Provide the (X, Y) coordinate of the cell's center where the given text is located.  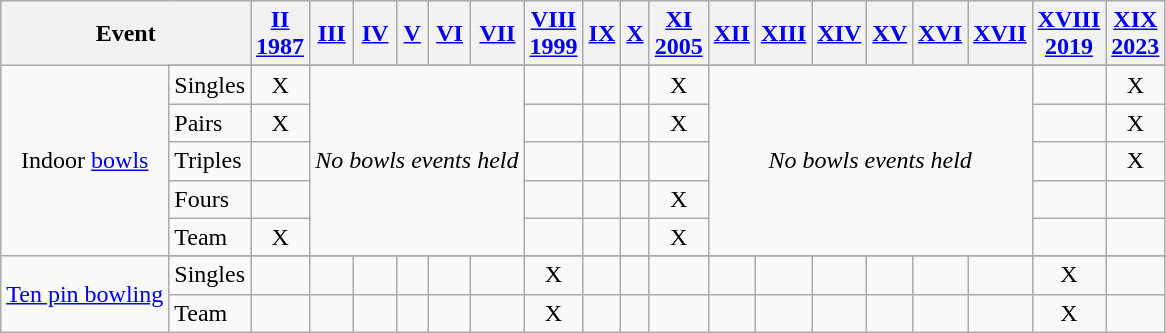
XI2005 (678, 34)
IV (376, 34)
Indoor bowls (85, 161)
XV (890, 34)
XVI (940, 34)
VI (450, 34)
XIV (840, 34)
Ten pin bowling (85, 294)
II 1987 (280, 34)
Triples (210, 161)
Event (126, 34)
VII (498, 34)
Pairs (210, 123)
XVIII2019 (1069, 34)
XIX2023 (1136, 34)
III (332, 34)
IX (602, 34)
XII (732, 34)
XVII (1000, 34)
Fours (210, 199)
XIII (783, 34)
VIII1999 (554, 34)
V (412, 34)
